Scan for the cell matching the given text and deliver its (x, y) coordinate at center. 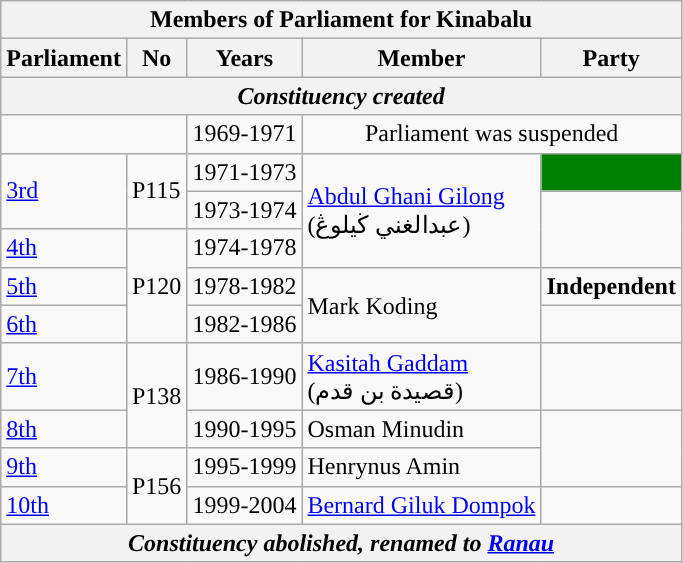
1978-1982 (244, 286)
No (156, 58)
6th (64, 324)
Kasitah Gaddam (قصيدة بن قدم) (422, 376)
P115 (156, 191)
Bernard Giluk Dompok (422, 505)
1986-1990 (244, 376)
P156 (156, 486)
Constituency abolished, renamed to Ranau (342, 543)
Party (611, 58)
1969-1971 (244, 134)
1971-1973 (244, 172)
1995-1999 (244, 467)
4th (64, 248)
1990-1995 (244, 429)
Parliament was suspended (492, 134)
Members of Parliament for Kinabalu (342, 20)
Abdul Ghani Gilong (عبدالغني ڬيلوڠ) (422, 210)
Mark Koding (422, 305)
3rd (64, 191)
9th (64, 467)
1982-1986 (244, 324)
1973-1974 (244, 210)
Parliament (64, 58)
5th (64, 286)
P120 (156, 286)
Years (244, 58)
Member (422, 58)
1999-2004 (244, 505)
Osman Minudin (422, 429)
P138 (156, 396)
1974-1978 (244, 248)
10th (64, 505)
Constituency created (342, 96)
7th (64, 376)
8th (64, 429)
Independent (611, 286)
Henrynus Amin (422, 467)
